Search for the cell housing the specified text and yield its (x, y) center coordinate. 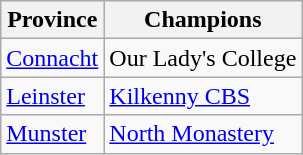
Leinster (52, 96)
Kilkenny CBS (203, 96)
Connacht (52, 58)
Our Lady's College (203, 58)
North Monastery (203, 134)
Province (52, 20)
Champions (203, 20)
Munster (52, 134)
